Detect which cell encompasses the target text, then output its (X, Y) center coordinate. 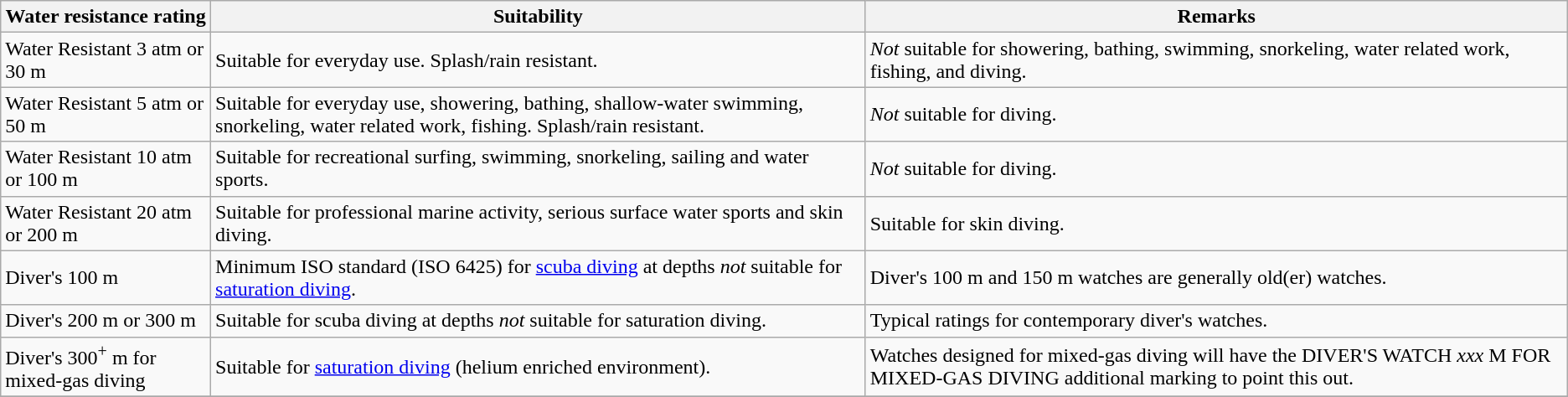
Suitability (539, 17)
Water resistance rating (106, 17)
Diver's 100 m and 150 m watches are generally old(er) watches. (1216, 278)
Typical ratings for contemporary diver's watches. (1216, 321)
Suitable for skin diving. (1216, 223)
Watches designed for mixed-gas diving will have the DIVER'S WATCH xxx M FOR MIXED-GAS DIVING additional marking to point this out. (1216, 367)
Remarks (1216, 17)
Suitable for recreational surfing, swimming, snorkeling, sailing and water sports. (539, 169)
Not suitable for showering, bathing, swimming, snorkeling, water related work, fishing, and diving. (1216, 60)
Diver's 300+ m for mixed-gas diving (106, 367)
Diver's 100 m (106, 278)
Water Resistant 5 atm or 50 m (106, 114)
Suitable for professional marine activity, serious surface water sports and skin diving. (539, 223)
Suitable for saturation diving (helium enriched environment). (539, 367)
Minimum ISO standard (ISO 6425) for scuba diving at depths not suitable for saturation diving. (539, 278)
Suitable for scuba diving at depths not suitable for saturation diving. (539, 321)
Suitable for everyday use, showering, bathing, shallow-water swimming, snorkeling, water related work, fishing. Splash/rain resistant. (539, 114)
Suitable for everyday use. Splash/rain resistant. (539, 60)
Water Resistant 20 atm or 200 m (106, 223)
Water Resistant 3 atm or 30 m (106, 60)
Water Resistant 10 atm or 100 m (106, 169)
Diver's 200 m or 300 m (106, 321)
